Identify which cell holds the provided text, then report its (x, y) central coordinate. 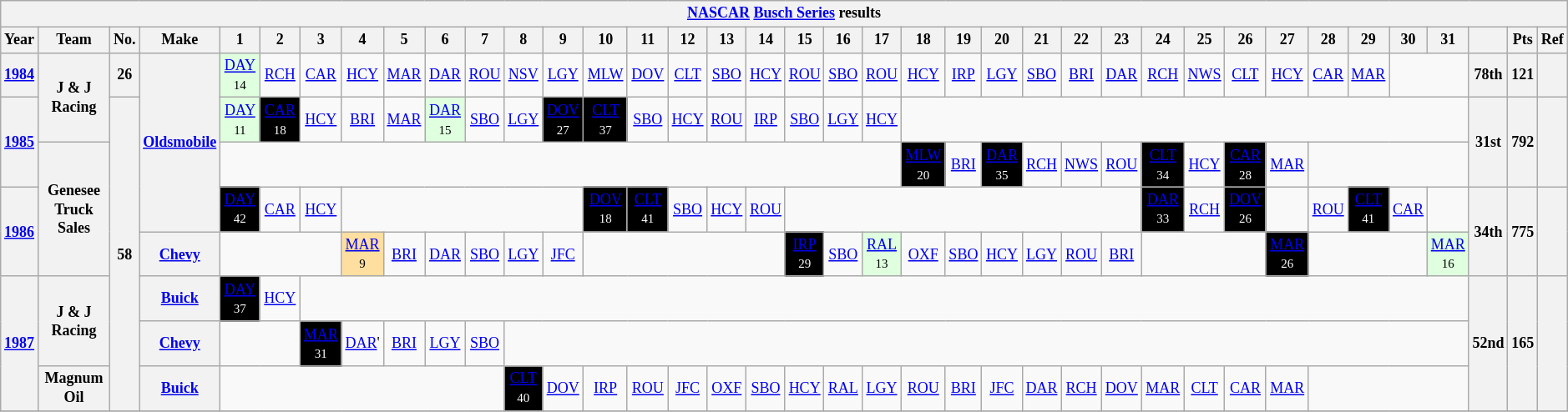
1 (240, 40)
MAR31 (321, 344)
DOV 18 (606, 209)
21 (1042, 40)
DAY14 (240, 75)
31st (1488, 142)
3 (321, 40)
Ref (1552, 40)
12 (688, 40)
CLT41 (1368, 209)
8 (524, 40)
5 (404, 40)
7 (484, 40)
13 (726, 40)
19 (964, 40)
MAR 26 (1287, 254)
Year (20, 40)
22 (1082, 40)
1984 (20, 75)
27 (1287, 40)
30 (1409, 40)
20 (1002, 40)
CLT 34 (1162, 164)
52nd (1488, 344)
25 (1204, 40)
11 (648, 40)
DOV 27 (563, 120)
4 (362, 40)
NASCAR Busch Series results (784, 13)
78th (1488, 75)
DAR 33 (1162, 209)
DAR 35 (1002, 164)
Make (180, 40)
121 (1523, 75)
MLW (606, 75)
15 (805, 40)
18 (923, 40)
6 (445, 40)
DAY37 (240, 299)
775 (1523, 232)
28 (1328, 40)
DAY42 (240, 209)
34th (1488, 232)
DAR 15 (445, 120)
1986 (20, 232)
165 (1523, 344)
CLT 37 (606, 120)
CLT 41 (648, 209)
Genesee Truck Sales (73, 209)
RAL (843, 389)
MLW 20 (923, 164)
CLT40 (524, 389)
RAL13 (882, 254)
14 (766, 40)
2 (280, 40)
Oldsmobile (180, 142)
17 (882, 40)
16 (843, 40)
23 (1121, 40)
IRP29 (805, 254)
MAR9 (362, 254)
29 (1368, 40)
Magnum Oil (73, 389)
Pts (1523, 40)
1987 (20, 344)
MAR16 (1448, 254)
NSV (524, 75)
792 (1523, 142)
CAR 28 (1246, 164)
CAR 18 (280, 120)
DAR' (362, 344)
31 (1448, 40)
No. (125, 40)
24 (1162, 40)
DOV 26 (1246, 209)
DAY 11 (240, 120)
Team (73, 40)
10 (606, 40)
58 (125, 254)
1985 (20, 142)
9 (563, 40)
